From the cell containing the given text, extract its center point as (x, y) coordinate. 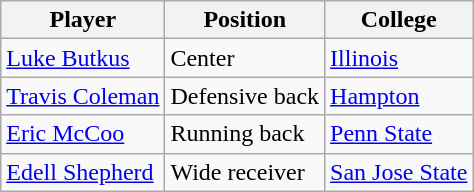
Luke Butkus (83, 58)
Defensive back (245, 96)
Wide receiver (245, 172)
Hampton (399, 96)
College (399, 20)
Illinois (399, 58)
Eric McCoo (83, 134)
Travis Coleman (83, 96)
Penn State (399, 134)
Running back (245, 134)
Position (245, 20)
San Jose State (399, 172)
Edell Shepherd (83, 172)
Center (245, 58)
Player (83, 20)
